Locate the cell with the specified text and output its [X, Y] center coordinate. 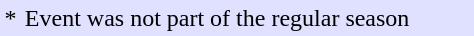
* [12, 18]
Event was not part of the regular season [247, 18]
